Pinpoint the cell where the given text exists, returning its (X, Y) midpoint coordinate. 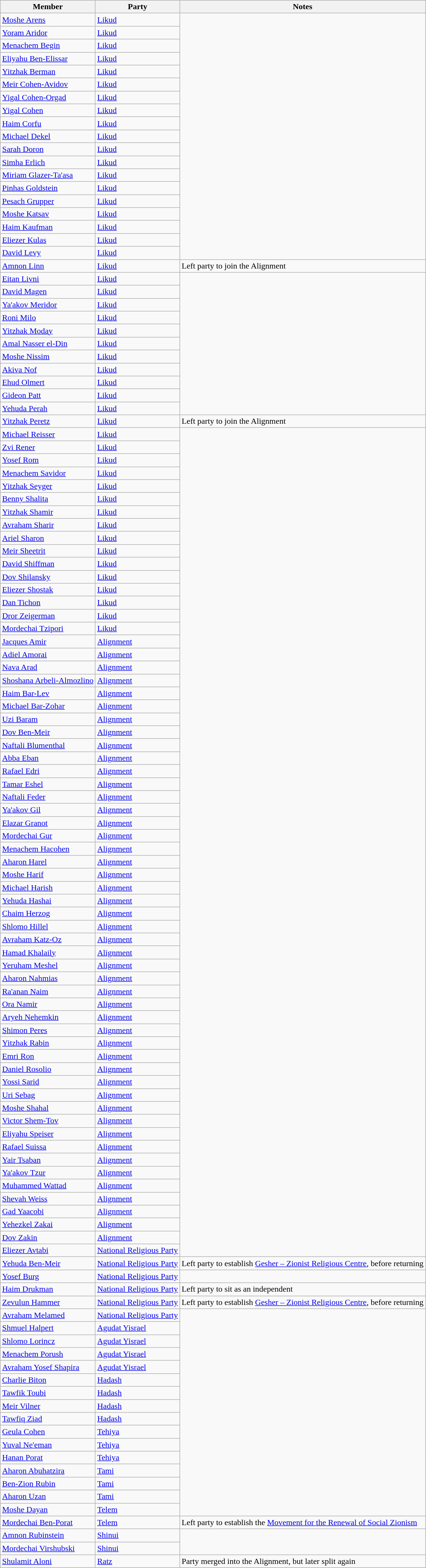
Hanan Porat (48, 1458)
Dror Zeigerman (48, 616)
Zvi Rener (48, 447)
Meir Sheetrit (48, 551)
Shulamit Aloni (48, 1561)
Yehezkel Zakai (48, 1225)
Rafael Suissa (48, 1147)
Abba Eban (48, 758)
Moshe Arens (48, 20)
David Shiffman (48, 564)
Ben-Zion Rubin (48, 1484)
David Levy (48, 253)
Haim Corfu (48, 123)
Moshe Katsav (48, 214)
Meir Vilner (48, 1406)
Ya'akov Meridor (48, 305)
Tawfik Toubi (48, 1393)
Eliezer Avtabi (48, 1250)
Menachem Savidor (48, 473)
Dov Ben-Meir (48, 732)
Ora Namir (48, 1004)
Mordechai Tzipori (48, 629)
Haim Bar-Lev (48, 693)
Rafael Edri (48, 771)
Geula Cohen (48, 1432)
Eliezer Kulas (48, 240)
Moshe Nissim (48, 356)
Adiel Amorai (48, 654)
Yehuda Hashai (48, 901)
Notes (303, 7)
Ratz (137, 1561)
Party (137, 7)
Chaim Herzog (48, 914)
Haim Drukman (48, 1289)
Dov Shilansky (48, 577)
Shlomo Hillel (48, 926)
Uzi Baram (48, 719)
Daniel Rosolio (48, 1069)
Member (48, 7)
Michael Bar-Zohar (48, 706)
Michael Harish (48, 888)
Aharon Uzan (48, 1497)
Eliyahu Ben-Elissar (48, 59)
Ra'anan Naim (48, 991)
Moshe Dayan (48, 1509)
Menachem Begin (48, 46)
Avraham Katz-Oz (48, 939)
Naftali Blumenthal (48, 745)
Aharon Abuhatzira (48, 1471)
Ehud Olmert (48, 383)
Yehuda Perah (48, 408)
Michael Reisser (48, 434)
Yair Tsaban (48, 1160)
Yitzhak Shamir (48, 512)
Yoram Aridor (48, 33)
Gideon Patt (48, 395)
Meir Cohen-Avidov (48, 84)
Amnon Linn (48, 266)
Emri Ron (48, 1056)
Avraham Sharir (48, 525)
Uri Sebag (48, 1095)
Charlie Biton (48, 1380)
Yossi Sarid (48, 1082)
Avraham Yosef Shapira (48, 1367)
Hamad Khalaily (48, 952)
Aryeh Nehemkin (48, 1017)
Amal Nasser el-Din (48, 343)
Dan Tichon (48, 603)
Mordechai Ben-Porat (48, 1522)
Sarah Doron (48, 149)
Pinhas Goldstein (48, 188)
Mordechai Virshubski (48, 1548)
Menachem Hacohen (48, 849)
Tawfiq Ziad (48, 1419)
Ariel Sharon (48, 538)
Jacques Amir (48, 642)
Michael Dekel (48, 136)
Roni Milo (48, 318)
Aharon Nahmias (48, 978)
Yigal Cohen (48, 110)
Nava Arad (48, 667)
Amnon Rubinstein (48, 1535)
Dov Zakin (48, 1238)
Benny Shalita (48, 499)
Party merged into the Alignment, but later split again (303, 1561)
Eliyahu Speiser (48, 1134)
Yitzhak Moday (48, 330)
Victor Shem-Tov (48, 1121)
Pesach Grupper (48, 201)
Yitzhak Seyger (48, 486)
Menachem Porush (48, 1354)
Tamar Eshel (48, 784)
Naftali Feder (48, 797)
Muhammed Wattad (48, 1185)
Shoshana Arbeli-Almozlino (48, 680)
Yeruham Meshel (48, 965)
Eliezer Shostak (48, 590)
Yitzhak Berman (48, 71)
Ya'akov Gil (48, 810)
Left party to establish the Movement for the Renewal of Social Zionism (303, 1522)
Aharon Harel (48, 862)
Yosef Rom (48, 460)
Yigal Cohen-Orgad (48, 97)
Shmuel Halpert (48, 1328)
Left party to sit as an independent (303, 1289)
Yehuda Ben-Meir (48, 1263)
Avraham Melamed (48, 1315)
Akiva Nof (48, 369)
Shevah Weiss (48, 1198)
Gad Yaacobi (48, 1212)
Miriam Glazer-Ta'asa (48, 175)
Yitzhak Rabin (48, 1043)
Simha Erlich (48, 162)
Zevulun Hammer (48, 1302)
Elazar Granot (48, 823)
Eitan Livni (48, 279)
Haim Kaufman (48, 227)
Yuval Ne'eman (48, 1445)
Yosef Burg (48, 1276)
Ya'akov Tzur (48, 1173)
Shlomo Lorincz (48, 1341)
Moshe Harif (48, 875)
David Magen (48, 292)
Shimon Peres (48, 1030)
Yitzhak Peretz (48, 421)
Mordechai Gur (48, 836)
Moshe Shahal (48, 1108)
